Extract the [x, y] coordinate from the center of the cell holding the provided text.  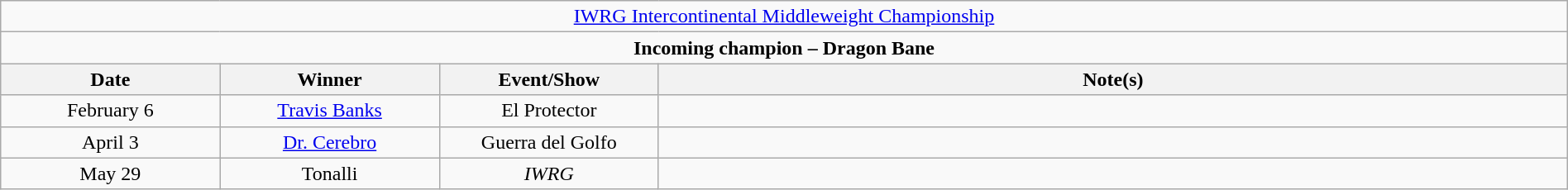
Guerra del Golfo [549, 142]
IWRG Intercontinental Middleweight Championship [784, 17]
April 3 [111, 142]
Travis Banks [329, 111]
May 29 [111, 173]
El Protector [549, 111]
February 6 [111, 111]
Incoming champion – Dragon Bane [784, 48]
IWRG [549, 173]
Date [111, 79]
Tonalli [329, 173]
Note(s) [1113, 79]
Event/Show [549, 79]
Winner [329, 79]
Dr. Cerebro [329, 142]
